Determine the [x, y] coordinate at the center of the cell enclosing the given text.  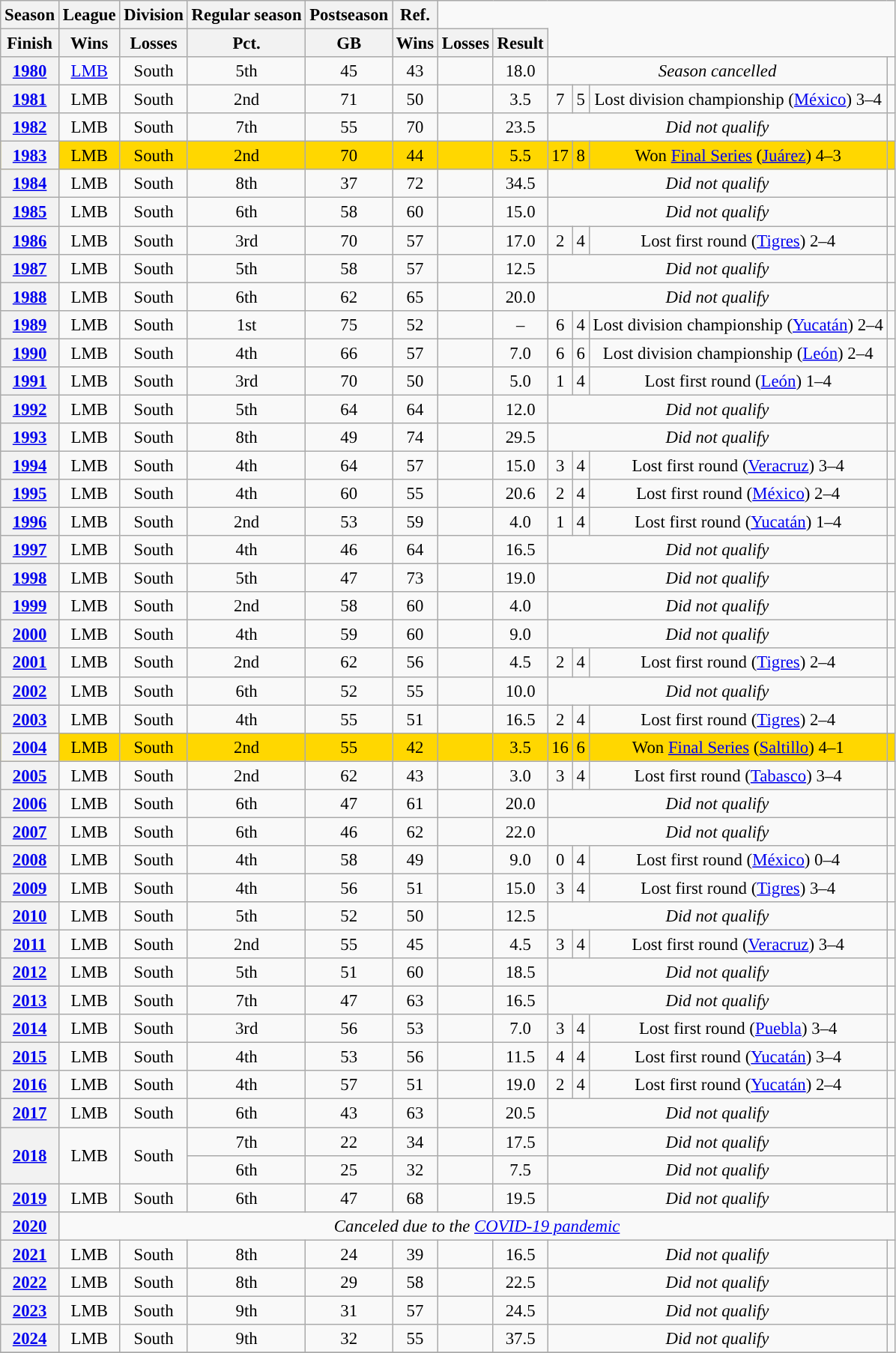
2002 [30, 691]
1993 [30, 438]
1988 [30, 297]
Won Final Series (Juárez) 4–3 [738, 156]
Lost division championship (Yucatán) 2–4 [738, 324]
17 [560, 156]
1981 [30, 100]
12.0 [520, 409]
1991 [30, 381]
1997 [30, 550]
2006 [30, 804]
61 [415, 804]
2015 [30, 1057]
22.0 [520, 832]
25 [349, 1169]
22.5 [520, 1283]
Regular season [246, 15]
3.0 [520, 775]
0 [560, 860]
Result [520, 43]
2023 [30, 1310]
Season cancelled [718, 71]
1996 [30, 522]
1998 [30, 578]
Lost first round (México) 0–4 [738, 860]
2016 [30, 1086]
2024 [30, 1339]
2020 [30, 1226]
Lost division championship (México) 3–4 [738, 100]
Lost first round (Tabasco) 3–4 [738, 775]
19.5 [520, 1198]
Canceled due to the COVID-19 pandemic [476, 1226]
2009 [30, 888]
Lost division championship (León) 2–4 [738, 353]
Postseason [349, 15]
1st [246, 324]
2005 [30, 775]
1985 [30, 212]
Lost first round (Puebla) 3–4 [738, 1029]
65 [415, 297]
Lost first round (Yucatán) 2–4 [738, 1086]
2021 [30, 1254]
2001 [30, 663]
5.0 [520, 381]
Pct. [246, 43]
1980 [30, 71]
18.0 [520, 71]
24 [349, 1254]
Lost first round (Yucatán) 3–4 [738, 1057]
22 [349, 1142]
1999 [30, 606]
1986 [30, 240]
20.5 [520, 1113]
72 [415, 184]
66 [349, 353]
1987 [30, 268]
1983 [30, 156]
5.5 [520, 156]
Division [154, 15]
2003 [30, 719]
2008 [30, 860]
Finish [30, 43]
10.0 [520, 691]
5 [581, 100]
31 [349, 1310]
2000 [30, 635]
1982 [30, 127]
17.5 [520, 1142]
2014 [30, 1029]
Ref. [415, 15]
2004 [30, 747]
2013 [30, 1001]
1984 [30, 184]
23.5 [520, 127]
2011 [30, 945]
8 [581, 156]
17.0 [520, 240]
34.5 [520, 184]
29.5 [520, 438]
11.5 [520, 1057]
44 [415, 156]
GB [349, 43]
2012 [30, 972]
24.5 [520, 1310]
2010 [30, 916]
42 [415, 747]
Lost first round (Tigres) 3–4 [738, 888]
Lost first round (Yucatán) 1–4 [738, 522]
74 [415, 438]
2019 [30, 1198]
7.5 [520, 1169]
Lost first round (México) 2–4 [738, 494]
2017 [30, 1113]
1989 [30, 324]
League [88, 15]
2018 [30, 1155]
1995 [30, 494]
2022 [30, 1283]
39 [415, 1254]
37 [349, 184]
1994 [30, 465]
1992 [30, 409]
68 [415, 1198]
71 [349, 100]
Lost first round (León) 1–4 [738, 381]
2007 [30, 832]
37.5 [520, 1339]
18.5 [520, 972]
Season [30, 15]
29 [349, 1283]
Won Final Series (Saltillo) 4–1 [738, 747]
75 [349, 324]
16 [560, 747]
73 [415, 578]
– [520, 324]
1990 [30, 353]
7 [560, 100]
34 [415, 1142]
20.6 [520, 494]
